Extract the (X, Y) coordinate from the center of the cell holding the provided text.  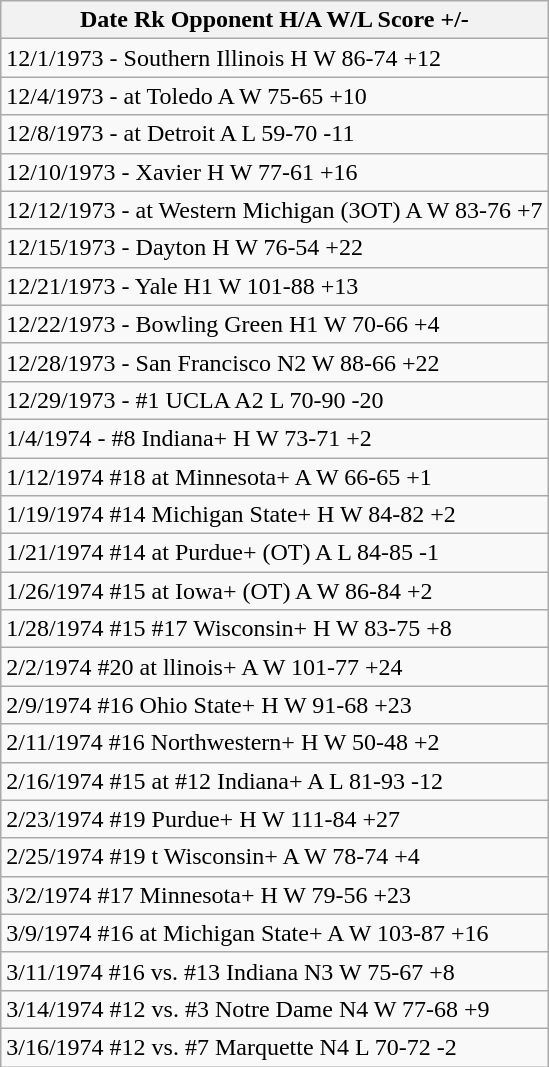
2/9/1974 #16 Ohio State+ H W 91-68 +23 (274, 705)
Date Rk Opponent H/A W/L Score +/- (274, 20)
1/26/1974 #15 at Iowa+ (OT) A W 86-84 +2 (274, 591)
12/12/1973 - at Western Michigan (3OT) A W 83-76 +7 (274, 210)
12/1/1973 - Southern Illinois H W 86-74 +12 (274, 58)
1/19/1974 #14 Michigan State+ H W 84-82 +2 (274, 515)
3/16/1974 #12 vs. #7 Marquette N4 L 70-72 -2 (274, 1047)
12/8/1973 - at Detroit A L 59-70 -11 (274, 134)
3/2/1974 #17 Minnesota+ H W 79-56 +23 (274, 895)
12/21/1973 - Yale H1 W 101-88 +13 (274, 286)
2/23/1974 #19 Purdue+ H W 111-84 +27 (274, 819)
3/14/1974 #12 vs. #3 Notre Dame N4 W 77-68 +9 (274, 1009)
12/22/1973 - Bowling Green H1 W 70-66 +4 (274, 324)
2/11/1974 #16 Northwestern+ H W 50-48 +2 (274, 743)
12/10/1973 - Xavier H W 77-61 +16 (274, 172)
3/9/1974 #16 at Michigan State+ A W 103-87 +16 (274, 933)
12/4/1973 - at Toledo A W 75-65 +10 (274, 96)
2/16/1974 #15 at #12 Indiana+ A L 81-93 -12 (274, 781)
1/28/1974 #15 #17 Wisconsin+ H W 83-75 +8 (274, 629)
12/15/1973 - Dayton H W 76-54 +22 (274, 248)
3/11/1974 #16 vs. #13 Indiana N3 W 75-67 +8 (274, 971)
2/25/1974 #19 t Wisconsin+ A W 78-74 +4 (274, 857)
12/29/1973 - #1 UCLA A2 L 70-90 -20 (274, 400)
1/21/1974 #14 at Purdue+ (OT) A L 84-85 -1 (274, 553)
12/28/1973 - San Francisco N2 W 88-66 +22 (274, 362)
1/12/1974 #18 at Minnesota+ A W 66-65 +1 (274, 477)
2/2/1974 #20 at llinois+ A W 101-77 +24 (274, 667)
1/4/1974 - #8 Indiana+ H W 73-71 +2 (274, 438)
